Determine the [X, Y] coordinate at the center of the cell enclosing the given text.  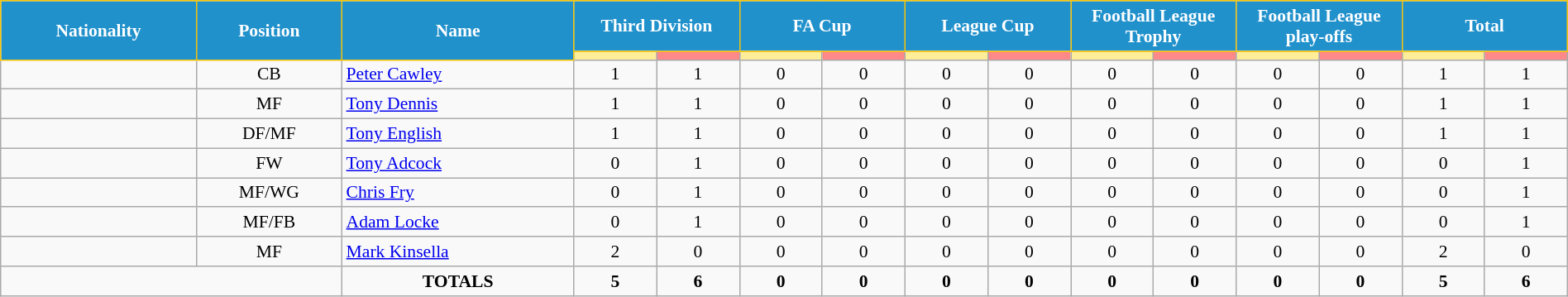
Tony Dennis [458, 104]
Mark Kinsella [458, 251]
Chris Fry [458, 193]
FA Cup [822, 26]
Peter Cawley [458, 74]
CB [269, 74]
Football League Trophy [1153, 26]
Name [458, 30]
DF/MF [269, 134]
Total [1484, 26]
Tony English [458, 134]
MF/WG [269, 193]
Nationality [98, 30]
FW [269, 163]
Position [269, 30]
League Cup [987, 26]
Tony Adcock [458, 163]
MF/FB [269, 223]
Third Division [657, 26]
Football League play-offs [1319, 26]
Adam Locke [458, 223]
TOTALS [458, 281]
